Output the (X, Y) coordinate of the center of the cell containing the given text.  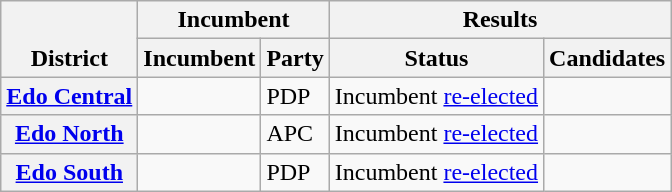
Edo South (70, 172)
Results (500, 20)
Edo Central (70, 96)
Edo North (70, 134)
District (70, 39)
Candidates (608, 58)
Party (295, 58)
Status (436, 58)
APC (295, 134)
